Detect which cell encompasses the target text, then output its [x, y] center coordinate. 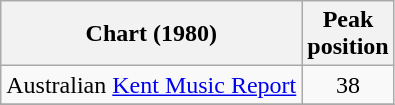
Australian Kent Music Report [152, 85]
38 [348, 85]
Peakposition [348, 34]
Chart (1980) [152, 34]
